From the cell containing the given text, extract its center point as [X, Y] coordinate. 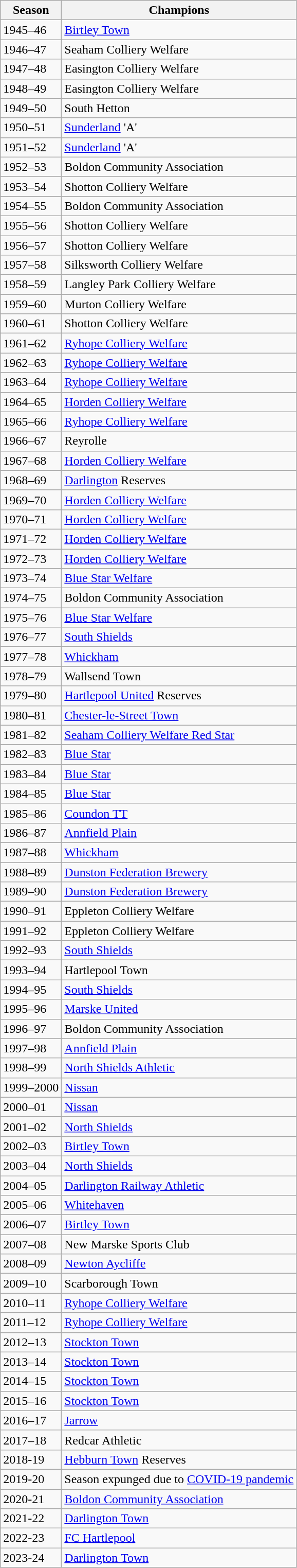
1988–89 [31, 872]
Reyrolle [179, 441]
Season [31, 10]
1966–67 [31, 441]
2012–13 [31, 1342]
Silksworth Colliery Welfare [179, 265]
2021-22 [31, 1519]
2002–03 [31, 1146]
Seaham Colliery Welfare [179, 49]
1981–82 [31, 735]
2018-19 [31, 1459]
Seaham Colliery Welfare Red Star [179, 735]
2013–14 [31, 1362]
Newton Aycliffe [179, 1264]
1995–96 [31, 1009]
Murton Colliery Welfare [179, 304]
North Shields Athletic [179, 1068]
Darlington Railway Athletic [179, 1185]
1986–87 [31, 833]
2011–12 [31, 1323]
1975–76 [31, 618]
1978–79 [31, 676]
2003–04 [31, 1166]
South Hetton [179, 108]
2015–16 [31, 1401]
Hebburn Town Reserves [179, 1459]
1996–97 [31, 1029]
Chester-le-Street Town [179, 715]
1994–95 [31, 990]
1961–62 [31, 343]
Darlington Reserves [179, 480]
1945–46 [31, 30]
2014–15 [31, 1381]
1954–55 [31, 206]
1980–81 [31, 715]
2000–01 [31, 1107]
1991–92 [31, 931]
1962–63 [31, 363]
1979–80 [31, 696]
Season expunged due to COVID-19 pandemic [179, 1479]
1982–83 [31, 754]
Redcar Athletic [179, 1440]
1968–69 [31, 480]
1958–59 [31, 285]
1989–90 [31, 892]
Coundon TT [179, 813]
Champions [179, 10]
Langley Park Colliery Welfare [179, 285]
1985–86 [31, 813]
Hartlepool United Reserves [179, 696]
1974–75 [31, 598]
1963–64 [31, 382]
2020-21 [31, 1499]
1948–49 [31, 89]
2019-20 [31, 1479]
1960–61 [31, 324]
Jarrow [179, 1420]
1970–71 [31, 519]
2017–18 [31, 1440]
2016–17 [31, 1420]
1965–66 [31, 421]
1957–58 [31, 265]
Wallsend Town [179, 676]
1973–74 [31, 578]
1990–91 [31, 911]
2009–10 [31, 1283]
1956–57 [31, 245]
1955–56 [31, 225]
1959–60 [31, 304]
2005–06 [31, 1205]
2010–11 [31, 1303]
1997–98 [31, 1048]
2004–05 [31, 1185]
1999–2000 [31, 1087]
1977–78 [31, 657]
2022-23 [31, 1538]
2007–08 [31, 1244]
1969–70 [31, 500]
2006–07 [31, 1225]
1987–88 [31, 852]
New Marske Sports Club [179, 1244]
1946–47 [31, 49]
1967–68 [31, 461]
Scarborough Town [179, 1283]
1972–73 [31, 558]
2023-24 [31, 1558]
1949–50 [31, 108]
Marske United [179, 1009]
1983–84 [31, 774]
1951–52 [31, 147]
1992–93 [31, 950]
1947–48 [31, 69]
2008–09 [31, 1264]
Hartlepool Town [179, 970]
2001–02 [31, 1126]
1998–99 [31, 1068]
Whitehaven [179, 1205]
1950–51 [31, 128]
1964–65 [31, 402]
1953–54 [31, 186]
1971–72 [31, 539]
FC Hartlepool [179, 1538]
1993–94 [31, 970]
1984–85 [31, 794]
1976–77 [31, 637]
1952–53 [31, 167]
